Detect which cell encompasses the target text, then output its [x, y] center coordinate. 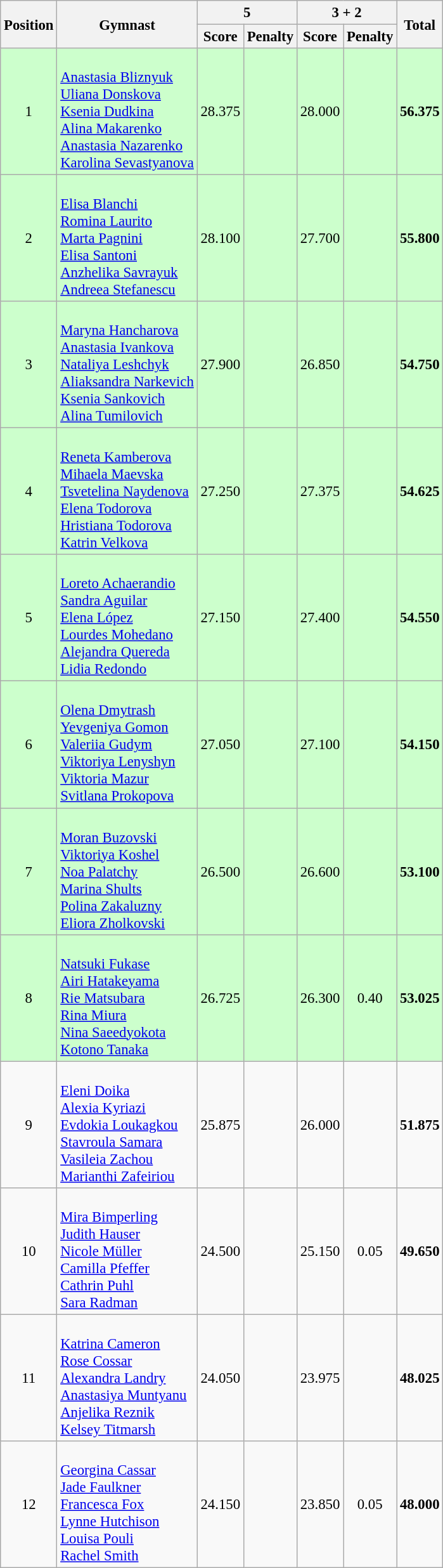
Elisa Blanchi Romina Laurito Marta Pagnini Elisa Santoni Anzhelika Savrayuk Andreea Stefanescu [127, 238]
Anastasia Bliznyuk Uliana Donskova Ksenia Dudkina Alina Makarenko Anastasia Nazarenko Karolina Sevastyanova [127, 112]
27.250 [221, 492]
53.100 [420, 872]
54.750 [420, 365]
Moran Buzovski Viktoriya Koshel Noa Palatchy Marina Shults Polina Zakaluzny Eliora Zholkovski [127, 872]
49.650 [420, 1251]
7 [29, 872]
26.500 [221, 872]
12 [29, 1505]
Mira Bimperling Judith Hauser Nicole Müller Camilla Pfeffer Cathrin Puhl Sara Radman [127, 1251]
26.850 [319, 365]
27.700 [319, 238]
Position [29, 24]
27.100 [319, 745]
8 [29, 998]
28.100 [221, 238]
27.050 [221, 745]
Olena Dmytrash Yevgeniya Gomon Valeriia Gudym Viktoriya Lenyshyn Viktoria Mazur Svitlana Prokopova [127, 745]
23.850 [319, 1505]
27.375 [319, 492]
53.025 [420, 998]
48.025 [420, 1378]
26.725 [221, 998]
28.375 [221, 112]
54.150 [420, 745]
27.400 [319, 618]
9 [29, 1125]
6 [29, 745]
Eleni Doika Alexia Kyriazi Evdokia Loukagkou Stavroula Samara Vasileia Zachou Marianthi Zafeiriou [127, 1125]
24.150 [221, 1505]
2 [29, 238]
Georgina Cassar Jade Faulkner Francesca Fox Lynne Hutchison Louisa Pouli Rachel Smith [127, 1505]
48.000 [420, 1505]
Maryna Hancharova Anastasia Ivankova Nataliya Leshchyk Aliaksandra Narkevich Ksenia Sankovich Alina Tumilovich [127, 365]
Natsuki Fukase Airi Hatakeyama Rie Matsubara Rina Miura Nina Saeedyokota Kotono Tanaka [127, 998]
26.000 [319, 1125]
4 [29, 492]
24.500 [221, 1251]
23.975 [319, 1378]
Loreto Achaerandio Sandra Aguilar Elena López Lourdes Mohedano Alejandra Quereda Lidia Redondo [127, 618]
54.550 [420, 618]
56.375 [420, 112]
Gymnast [127, 24]
10 [29, 1251]
26.300 [319, 998]
3 + 2 [346, 13]
25.875 [221, 1125]
3 [29, 365]
Total [420, 24]
28.000 [319, 112]
27.150 [221, 618]
1 [29, 112]
27.900 [221, 365]
54.625 [420, 492]
51.875 [420, 1125]
25.150 [319, 1251]
0.40 [370, 998]
24.050 [221, 1378]
Katrina Cameron Rose Cossar Alexandra Landry Anastasiya Muntyanu Anjelika Reznik Kelsey Titmarsh [127, 1378]
55.800 [420, 238]
Reneta Kamberova Mihaela Maevska Tsvetelina Naydenova Elena Todorova Hristiana Todorova Katrin Velkova [127, 492]
11 [29, 1378]
26.600 [319, 872]
